Search for the cell housing the specified text and yield its (X, Y) center coordinate. 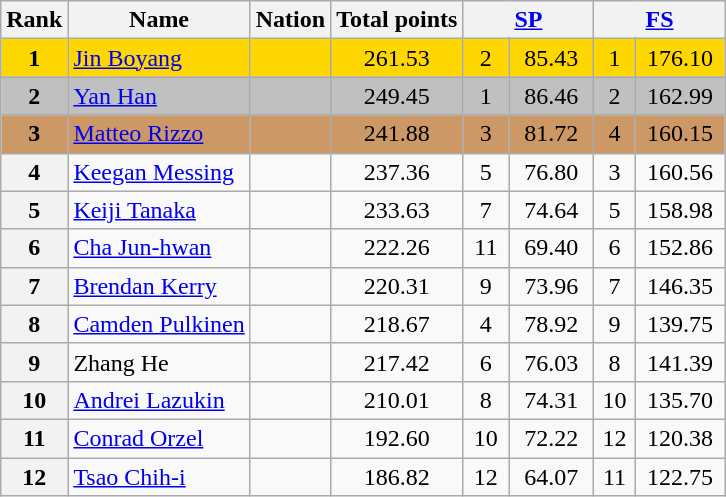
160.15 (680, 134)
69.40 (552, 248)
233.63 (397, 210)
72.22 (552, 438)
Nation (290, 20)
64.07 (552, 477)
152.86 (680, 248)
237.36 (397, 172)
158.98 (680, 210)
78.92 (552, 324)
Keiji Tanaka (159, 210)
Camden Pulkinen (159, 324)
76.03 (552, 362)
162.99 (680, 96)
249.45 (397, 96)
261.53 (397, 58)
81.72 (552, 134)
220.31 (397, 286)
120.38 (680, 438)
222.26 (397, 248)
192.60 (397, 438)
Name (159, 20)
FS (660, 20)
135.70 (680, 400)
Zhang He (159, 362)
141.39 (680, 362)
85.43 (552, 58)
Brendan Kerry (159, 286)
73.96 (552, 286)
218.67 (397, 324)
74.64 (552, 210)
Tsao Chih-i (159, 477)
Cha Jun-hwan (159, 248)
Keegan Messing (159, 172)
Jin Boyang (159, 58)
Andrei Lazukin (159, 400)
76.80 (552, 172)
186.82 (397, 477)
Total points (397, 20)
Matteo Rizzo (159, 134)
146.35 (680, 286)
217.42 (397, 362)
210.01 (397, 400)
Conrad Orzel (159, 438)
139.75 (680, 324)
Rank (34, 20)
176.10 (680, 58)
Yan Han (159, 96)
74.31 (552, 400)
SP (528, 20)
86.46 (552, 96)
122.75 (680, 477)
241.88 (397, 134)
160.56 (680, 172)
